Find where the given text appears and provide that cell's center as [X, Y] coordinate. 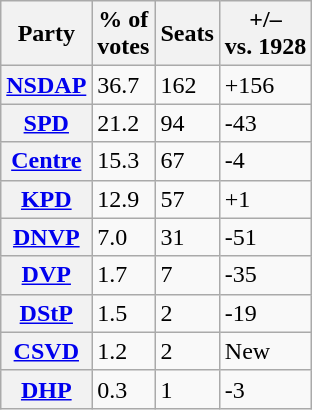
-51 [265, 237]
NSDAP [46, 85]
-35 [265, 275]
7.0 [124, 237]
DHP [46, 389]
1.2 [124, 351]
KPD [46, 199]
+156 [265, 85]
DStP [46, 313]
31 [187, 237]
67 [187, 161]
+1 [265, 199]
SPD [46, 123]
-4 [265, 161]
CSVD [46, 351]
1.7 [124, 275]
Centre [46, 161]
+/–vs. 1928 [265, 34]
-3 [265, 389]
15.3 [124, 161]
1.5 [124, 313]
12.9 [124, 199]
-19 [265, 313]
DNVP [46, 237]
New [265, 351]
% ofvotes [124, 34]
-43 [265, 123]
36.7 [124, 85]
DVP [46, 275]
7 [187, 275]
0.3 [124, 389]
57 [187, 199]
94 [187, 123]
Party [46, 34]
162 [187, 85]
1 [187, 389]
Seats [187, 34]
21.2 [124, 123]
